Return the [x, y] coordinate for the center point of the cell that contains the specified text.  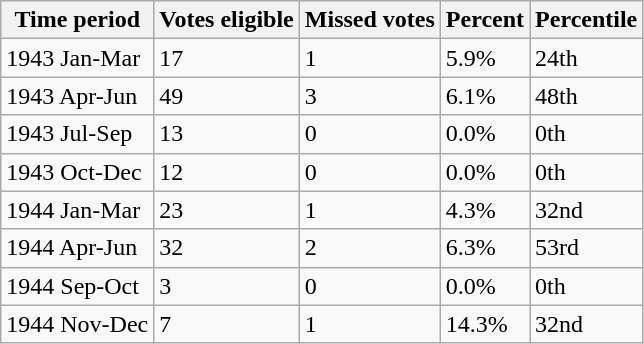
53rd [586, 248]
1944 Jan-Mar [78, 210]
Percent [484, 20]
17 [227, 58]
23 [227, 210]
4.3% [484, 210]
24th [586, 58]
1944 Nov-Dec [78, 324]
1943 Jan-Mar [78, 58]
5.9% [484, 58]
7 [227, 324]
1944 Sep-Oct [78, 286]
1943 Apr-Jun [78, 96]
12 [227, 172]
32 [227, 248]
Votes eligible [227, 20]
Missed votes [370, 20]
49 [227, 96]
1943 Oct-Dec [78, 172]
14.3% [484, 324]
6.1% [484, 96]
1943 Jul-Sep [78, 134]
Percentile [586, 20]
13 [227, 134]
Time period [78, 20]
48th [586, 96]
1944 Apr-Jun [78, 248]
2 [370, 248]
6.3% [484, 248]
